From the cell containing the given text, extract its center point as (x, y) coordinate. 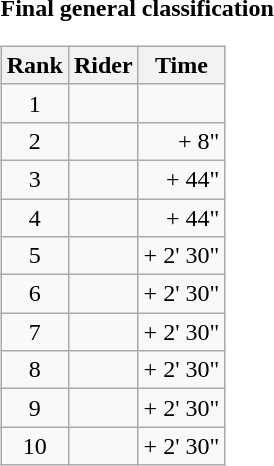
Rider (103, 65)
7 (34, 332)
10 (34, 446)
1 (34, 103)
9 (34, 408)
Rank (34, 65)
5 (34, 256)
4 (34, 217)
Time (182, 65)
2 (34, 141)
6 (34, 294)
+ 8" (182, 141)
3 (34, 179)
8 (34, 370)
